From the cell containing the given text, extract its center point as [x, y] coordinate. 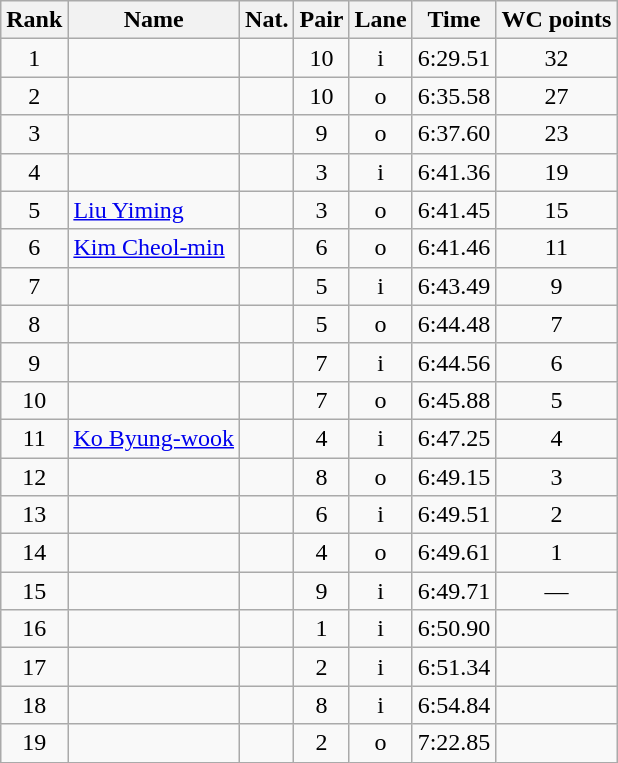
Lane [380, 20]
32 [556, 58]
6:47.25 [454, 438]
Pair [322, 20]
17 [34, 667]
7:22.85 [454, 743]
6:44.48 [454, 324]
13 [34, 515]
Name [154, 20]
12 [34, 477]
6:37.60 [454, 134]
27 [556, 96]
6:49.71 [454, 591]
Liu Yiming [154, 210]
6:41.45 [454, 210]
14 [34, 553]
Nat. [267, 20]
6:41.36 [454, 172]
6:44.56 [454, 362]
18 [34, 705]
16 [34, 629]
Ko Byung-wook [154, 438]
6:51.34 [454, 667]
23 [556, 134]
6:41.46 [454, 248]
Kim Cheol-min [154, 248]
6:35.58 [454, 96]
6:49.61 [454, 553]
Time [454, 20]
WC points [556, 20]
6:29.51 [454, 58]
6:49.51 [454, 515]
6:45.88 [454, 400]
— [556, 591]
6:43.49 [454, 286]
6:50.90 [454, 629]
Rank [34, 20]
6:49.15 [454, 477]
6:54.84 [454, 705]
